Capture the cell that displays the provided text and extract its [X, Y] central coordinate. 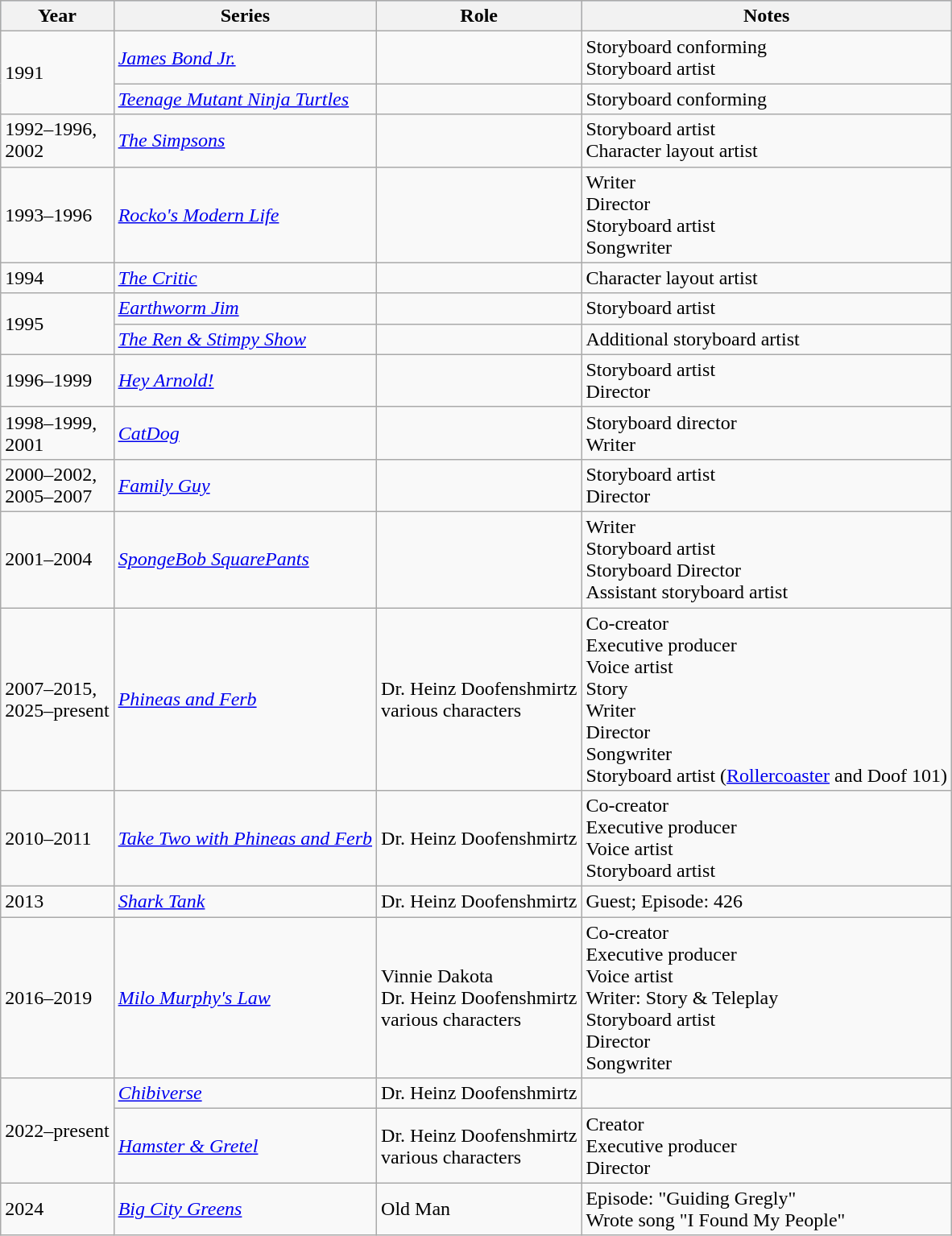
Notes [767, 16]
Additional storyboard artist [767, 339]
2007–2015,2025–present [57, 699]
The Ren & Stimpy Show [245, 339]
1996–1999 [57, 380]
Hamster & Gretel [245, 1146]
Co-creatorExecutive producerVoice artistStoryWriterDirectorSongwriterStoryboard artist (Rollercoaster and Doof 101) [767, 699]
1995 [57, 324]
Shark Tank [245, 902]
1993–1996 [57, 214]
CatDog [245, 433]
2022–present [57, 1131]
2013 [57, 902]
Storyboard directorWriter [767, 433]
Family Guy [245, 485]
Hey Arnold! [245, 380]
SpongeBob SquarePants [245, 559]
Old Man [479, 1209]
Role [479, 16]
Episode: "Guiding Gregly"Wrote song "I Found My People" [767, 1209]
1991 [57, 72]
Phineas and Ferb [245, 699]
Series [245, 16]
Storyboard conformingStoryboard artist [767, 58]
Big City Greens [245, 1209]
Character layout artist [767, 278]
2024 [57, 1209]
CreatorExecutive producerDirector [767, 1146]
Guest; Episode: 426 [767, 902]
The Simpsons [245, 140]
2016–2019 [57, 998]
Year [57, 16]
WriterDirectorStoryboard artistSongwriter [767, 214]
Milo Murphy's Law [245, 998]
1998–1999,2001 [57, 433]
2010–2011 [57, 839]
Co-creatorExecutive producerVoice artistWriter: Story & TeleplayStoryboard artistDirectorSongwriter [767, 998]
Earthworm Jim [245, 308]
Chibiverse [245, 1093]
Rocko's Modern Life [245, 214]
1994 [57, 278]
WriterStoryboard artistStoryboard DirectorAssistant storyboard artist [767, 559]
James Bond Jr. [245, 58]
2001–2004 [57, 559]
Vinnie DakotaDr. Heinz Doofenshmirtzvarious characters [479, 998]
2000–2002,2005–2007 [57, 485]
Co-creatorExecutive producerVoice artistStoryboard artist [767, 839]
1992–1996,2002 [57, 140]
Teenage Mutant Ninja Turtles [245, 99]
The Critic [245, 278]
Storyboard artist [767, 308]
Storyboard conforming [767, 99]
Storyboard artistCharacter layout artist [767, 140]
Take Two with Phineas and Ferb [245, 839]
